Extract the (X, Y) coordinate from the center of the cell holding the provided text.  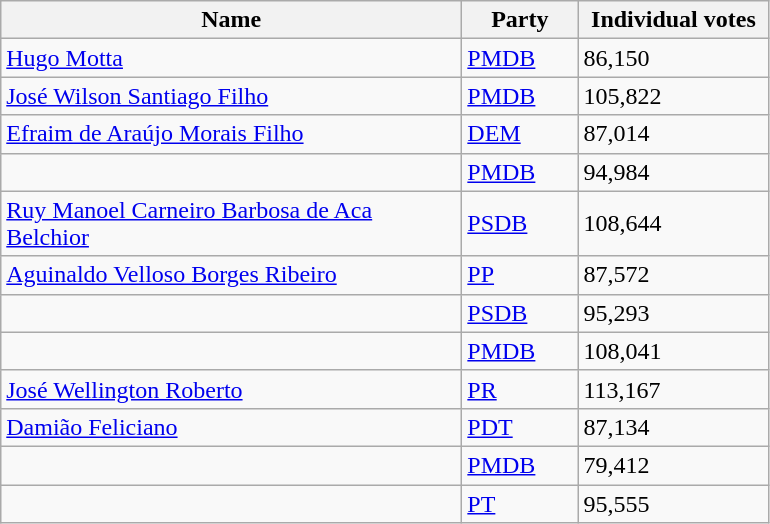
José Wellington Roberto (232, 389)
Name (232, 20)
Party (520, 20)
95,293 (674, 313)
87,014 (674, 134)
86,150 (674, 58)
87,134 (674, 427)
Hugo Motta (232, 58)
113,167 (674, 389)
79,412 (674, 465)
108,644 (674, 224)
PDT (520, 427)
Efraim de Araújo Morais Filho (232, 134)
Individual votes (674, 20)
87,572 (674, 275)
Damião Feliciano (232, 427)
95,555 (674, 503)
PR (520, 389)
Ruy Manoel Carneiro Barbosa de Aca Belchior (232, 224)
Aguinaldo Velloso Borges Ribeiro (232, 275)
PP (520, 275)
PT (520, 503)
DEM (520, 134)
108,041 (674, 351)
94,984 (674, 172)
José Wilson Santiago Filho (232, 96)
105,822 (674, 96)
